Determine the [X, Y] coordinate at the center of the cell enclosing the given text.  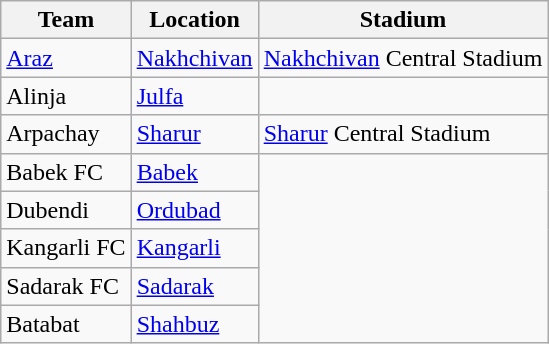
Shahbuz [194, 324]
Team [66, 20]
Sadarak [194, 286]
Dubendi [66, 210]
Location [194, 20]
Batabat [66, 324]
Sharur Central Stadium [403, 134]
Babek [194, 172]
Sharur [194, 134]
Babek FC [66, 172]
Nakhchivan Central Stadium [403, 58]
Alinja [66, 96]
Sadarak FC [66, 286]
Kangarli [194, 248]
Julfa [194, 96]
Kangarli FC [66, 248]
Stadium [403, 20]
Ordubad [194, 210]
Araz [66, 58]
Nakhchivan [194, 58]
Arpachay [66, 134]
